Return [x, y] of the center of cell containing provided text 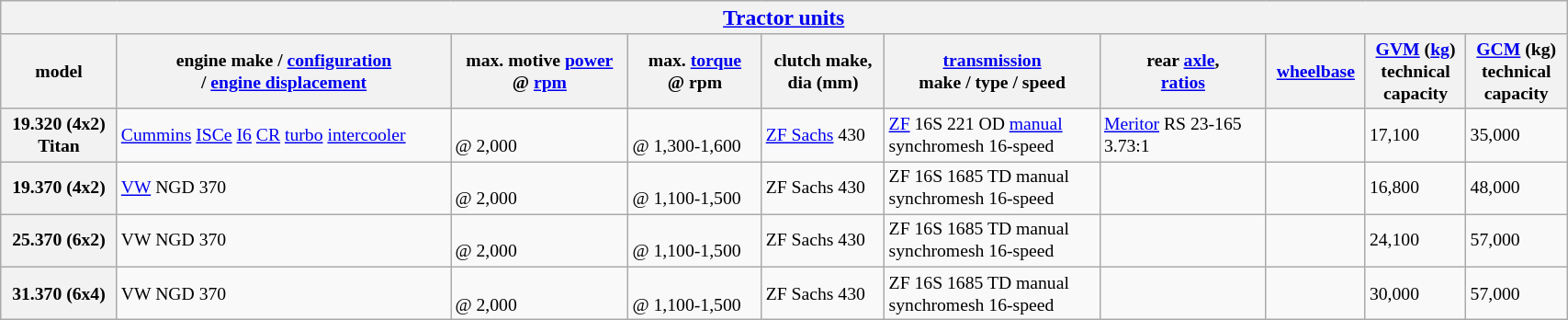
19.320 (4x2)Titan [59, 136]
Tractor units [784, 17]
model [59, 72]
30,000 [1416, 292]
max. motive power@ rpm [540, 72]
48,000 [1517, 188]
25.370 (6x2) [59, 241]
rear axle,ratios [1183, 72]
19.370 (4x2) [59, 188]
clutch make,dia (mm) [823, 72]
Cummins ISCe I6 CR turbo intercooler [284, 136]
transmissionmake / type / speed [992, 72]
@ 1,300-1,600 [694, 136]
GVM (kg)technicalcapacity [1416, 72]
31.370 (6x4) [59, 292]
16,800 [1416, 188]
max. torque@ rpm [694, 72]
17,100 [1416, 136]
Meritor RS 23-1653.73:1 [1183, 136]
ZF 16S 221 OD manualsynchromesh 16-speed [992, 136]
wheelbase [1315, 72]
24,100 [1416, 241]
engine make / configuration/ engine displacement [284, 72]
35,000 [1517, 136]
GCM (kg)technicalcapacity [1517, 72]
